Locate the cell with the specified text and output its (X, Y) center coordinate. 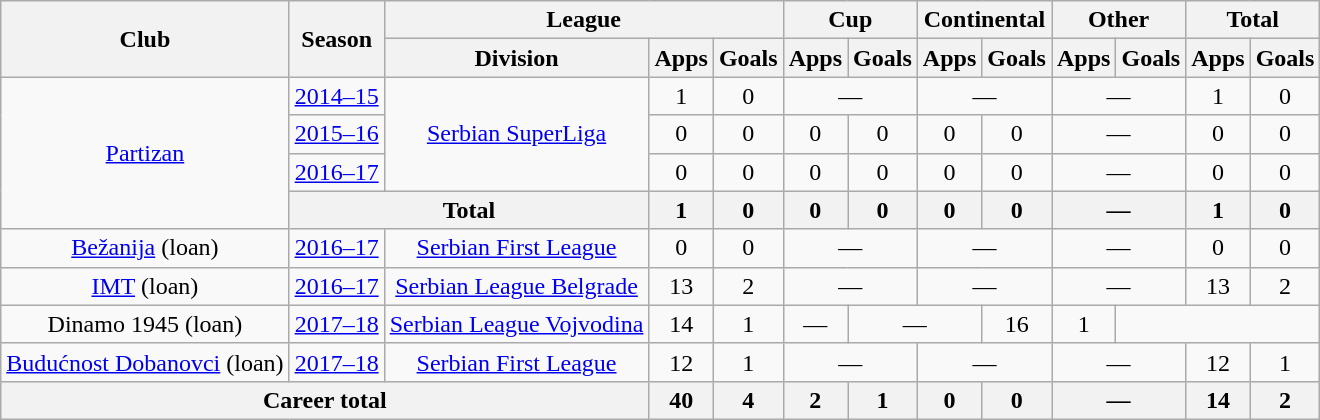
IMT (loan) (145, 286)
Dinamo 1945 (loan) (145, 324)
Serbian SuperLiga (516, 134)
2015–16 (336, 134)
Season (336, 39)
Division (516, 58)
Cup (850, 20)
League (584, 20)
16 (1017, 324)
Other (1119, 20)
40 (681, 400)
Bežanija (loan) (145, 248)
Continental (984, 20)
Budućnost Dobanovci (loan) (145, 362)
2014–15 (336, 96)
Club (145, 39)
Partizan (145, 153)
Serbian League Belgrade (516, 286)
Serbian League Vojvodina (516, 324)
Career total (325, 400)
4 (748, 400)
